Scan for the cell matching the given text and deliver its [x, y] coordinate at center. 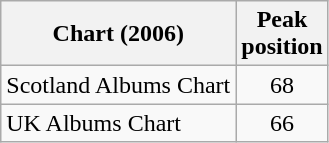
Scotland Albums Chart [118, 85]
UK Albums Chart [118, 123]
68 [282, 85]
Peakposition [282, 34]
Chart (2006) [118, 34]
66 [282, 123]
